Output the (x, y) coordinate of the center of the cell containing the given text.  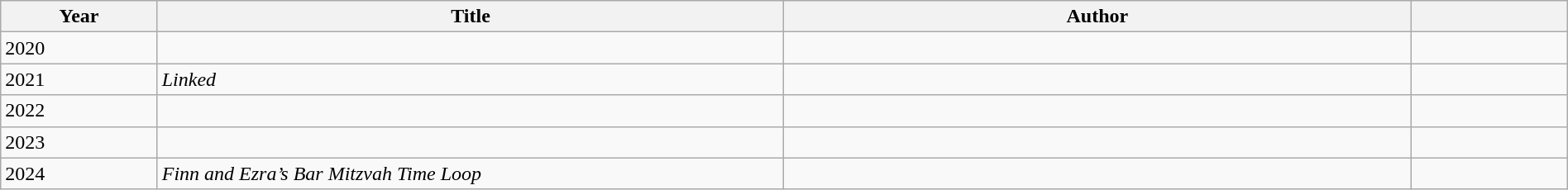
2024 (79, 173)
Linked (471, 79)
2020 (79, 48)
2023 (79, 142)
Year (79, 17)
Author (1097, 17)
Title (471, 17)
Finn and Ezra’s Bar Mitzvah Time Loop (471, 173)
2022 (79, 111)
2021 (79, 79)
